Output the [x, y] coordinate of the center of the cell containing the given text.  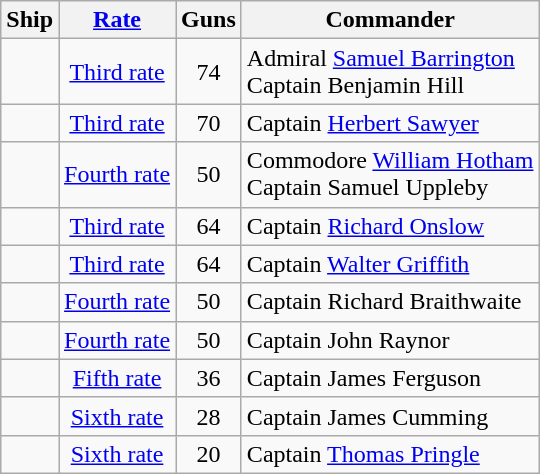
Fifth rate [118, 378]
Captain Walter Griffith [390, 264]
Guns [209, 20]
Captain Richard Onslow [390, 226]
Captain Herbert Sawyer [390, 123]
Commander [390, 20]
Captain James Ferguson [390, 378]
Captain James Cumming [390, 416]
Rate [118, 20]
20 [209, 454]
Admiral Samuel BarringtonCaptain Benjamin Hill [390, 72]
Ship [30, 20]
Commodore William HothamCaptain Samuel Uppleby [390, 174]
36 [209, 378]
70 [209, 123]
Captain John Raynor [390, 340]
Captain Richard Braithwaite [390, 302]
Captain Thomas Pringle [390, 454]
74 [209, 72]
28 [209, 416]
